Identify which cell holds the provided text, then report its (x, y) central coordinate. 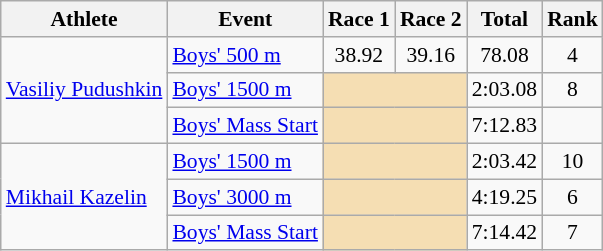
Athlete (84, 19)
Boys' 3000 m (245, 197)
7:12.83 (504, 126)
Total (504, 19)
4 (572, 55)
39.16 (431, 55)
38.92 (359, 55)
7:14.42 (504, 233)
Boys' 500 m (245, 55)
2:03.08 (504, 90)
Race 2 (431, 19)
2:03.42 (504, 162)
78.08 (504, 55)
4:19.25 (504, 197)
Rank (572, 19)
8 (572, 90)
7 (572, 233)
Mikhail Kazelin (84, 198)
6 (572, 197)
Race 1 (359, 19)
Event (245, 19)
Vasiliy Pudushkin (84, 90)
10 (572, 162)
